Find where the given text appears and provide that cell's center as [x, y] coordinate. 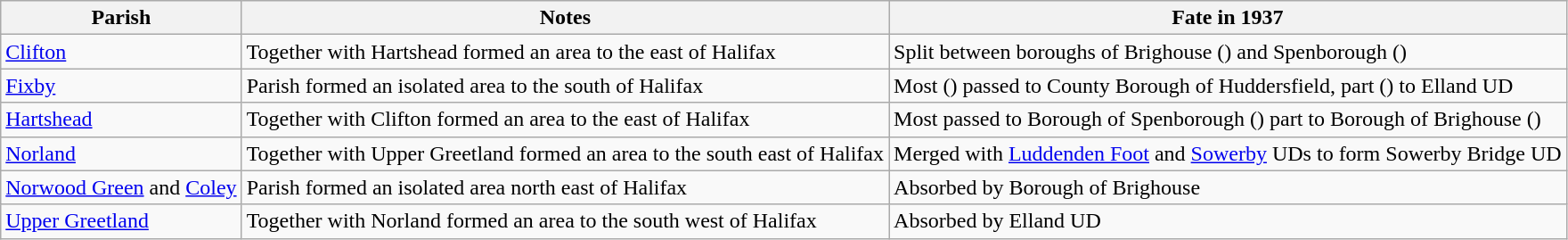
Fate in 1937 [1228, 18]
Norland [121, 153]
Together with Norland formed an area to the south west of Halifax [565, 221]
Hartshead [121, 120]
Fixby [121, 86]
Most () passed to County Borough of Huddersfield, part () to Elland UD [1228, 86]
Parish formed an isolated area north east of Halifax [565, 187]
Absorbed by Elland UD [1228, 221]
Absorbed by Borough of Brighouse [1228, 187]
Upper Greetland [121, 221]
Together with Hartshead formed an area to the east of Halifax [565, 52]
Parish [121, 18]
Parish formed an isolated area to the south of Halifax [565, 86]
Most passed to Borough of Spenborough () part to Borough of Brighouse () [1228, 120]
Clifton [121, 52]
Together with Clifton formed an area to the east of Halifax [565, 120]
Split between boroughs of Brighouse () and Spenborough () [1228, 52]
Norwood Green and Coley [121, 187]
Together with Upper Greetland formed an area to the south east of Halifax [565, 153]
Merged with Luddenden Foot and Sowerby UDs to form Sowerby Bridge UD [1228, 153]
Notes [565, 18]
